Identify which cell holds the provided text, then report its [x, y] central coordinate. 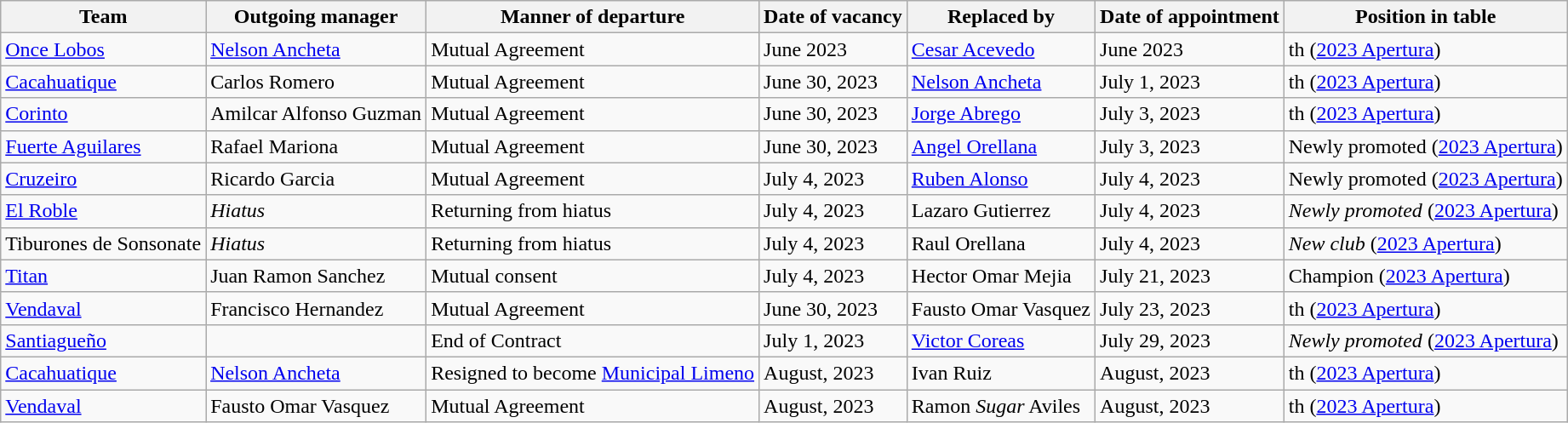
Tiburones de Sonsonate [104, 243]
Carlos Romero [317, 82]
Ruben Alonso [1001, 179]
July 29, 2023 [1190, 340]
Champion (2023 Apertura) [1425, 276]
Cesar Acevedo [1001, 49]
Outgoing manager [317, 17]
Hector Omar Mejia [1001, 276]
Cruzeiro [104, 179]
Santiagueño [104, 340]
Jorge Abrego [1001, 114]
Team [104, 17]
Ivan Ruiz [1001, 373]
Mutual consent [592, 276]
Ricardo Garcia [317, 179]
Date of vacancy [833, 17]
New club (2023 Apertura) [1425, 243]
Fuerte Aguilares [104, 146]
Angel Orellana [1001, 146]
Victor Coreas [1001, 340]
End of Contract [592, 340]
July 23, 2023 [1190, 308]
Corinto [104, 114]
Resigned to become Municipal Limeno [592, 373]
Lazaro Gutierrez [1001, 211]
Replaced by [1001, 17]
El Roble [104, 211]
Manner of departure [592, 17]
Raul Orellana [1001, 243]
Amilcar Alfonso Guzman [317, 114]
Date of appointment [1190, 17]
Rafael Mariona [317, 146]
Juan Ramon Sanchez [317, 276]
Once Lobos [104, 49]
Ramon Sugar Aviles [1001, 406]
July 21, 2023 [1190, 276]
Position in table [1425, 17]
Francisco Hernandez [317, 308]
Titan [104, 276]
